Identify which cell holds the provided text, then report its (X, Y) central coordinate. 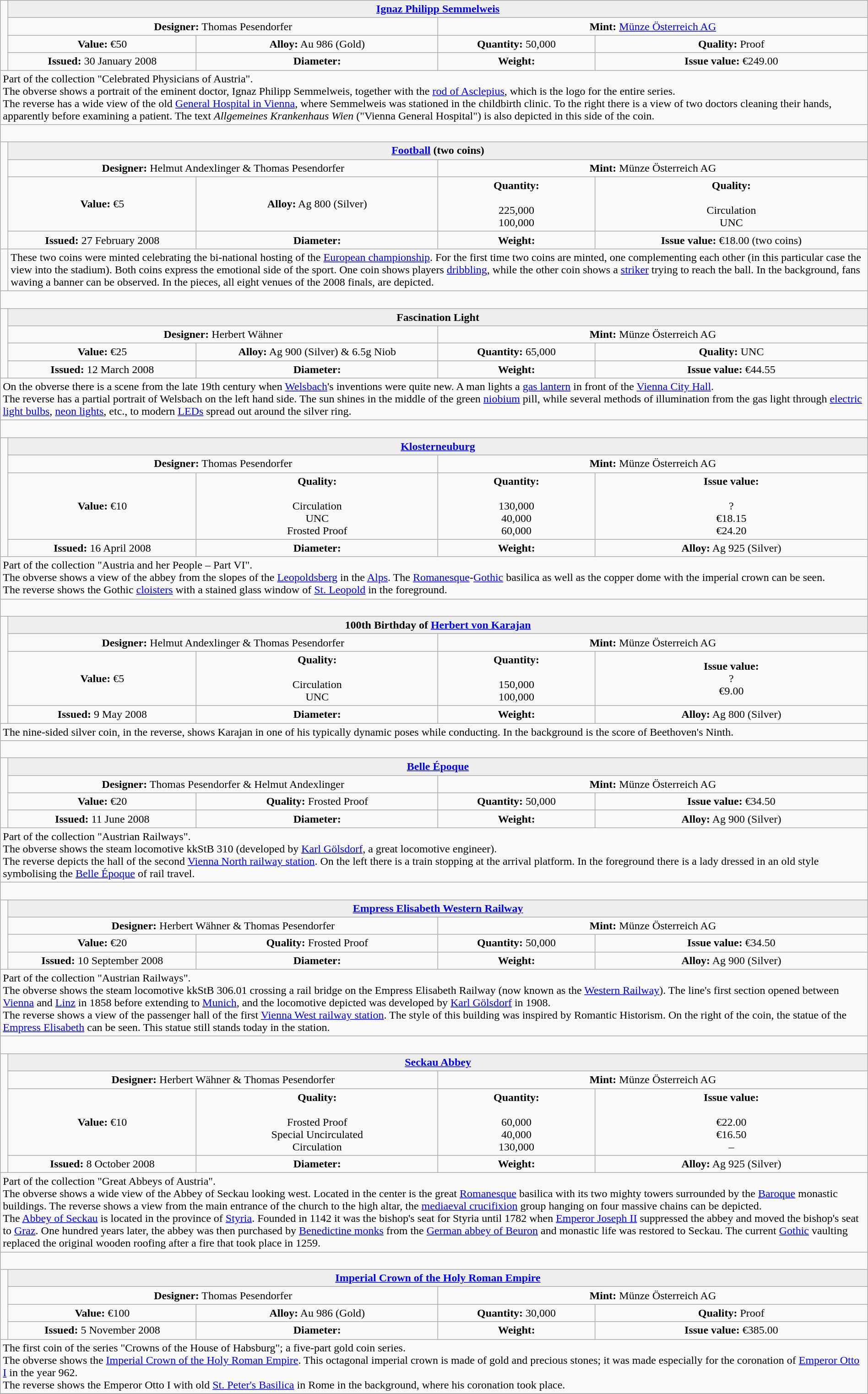
Value: €25 (103, 352)
Issued: 5 November 2008 (103, 1330)
Issue value:? €18.15 €24.20 (732, 506)
Ignaz Philipp Semmelweis (438, 9)
Belle Époque (438, 767)
Issue value: €385.00 (732, 1330)
Football (two coins) (438, 151)
100th Birthday of Herbert von Karajan (438, 625)
Issued: 8 October 2008 (103, 1164)
Issue value: €249.00 (732, 61)
Issue value:? €9.00 (732, 678)
Issue value:€22.00 €16.50 – (732, 1122)
Empress Elisabeth Western Railway (438, 908)
Issue value: €44.55 (732, 369)
Klosterneuburg (438, 446)
Quality:Circulation UNC Frosted Proof (317, 506)
Issued: 30 January 2008 (103, 61)
Value: €50 (103, 44)
Quantity:225,000 100,000 (516, 204)
Issued: 16 April 2008 (103, 548)
Designer: Thomas Pesendorfer & Helmut Andexlinger (223, 784)
Issued: 10 September 2008 (103, 960)
Seckau Abbey (438, 1062)
Fascination Light (438, 317)
Alloy: Ag 900 (Silver) & 6.5g Niob (317, 352)
Quantity:130,000 40,000 60,000 (516, 506)
Quantity:150,000 100,000 (516, 678)
Quantity:60,000 40,000 130,000 (516, 1122)
Issued: 11 June 2008 (103, 819)
Quality:Frosted Proof Special Uncirculated Circulation (317, 1122)
Issue value: €18.00 (two coins) (732, 240)
Designer: Herbert Wähner (223, 335)
Quality: UNC (732, 352)
Issued: 27 February 2008 (103, 240)
Issued: 12 March 2008 (103, 369)
Issued: 9 May 2008 (103, 714)
Value: €100 (103, 1313)
Imperial Crown of the Holy Roman Empire (438, 1278)
Quantity: 65,000 (516, 352)
Quantity: 30,000 (516, 1313)
